Return (x, y) of the center of cell containing provided text 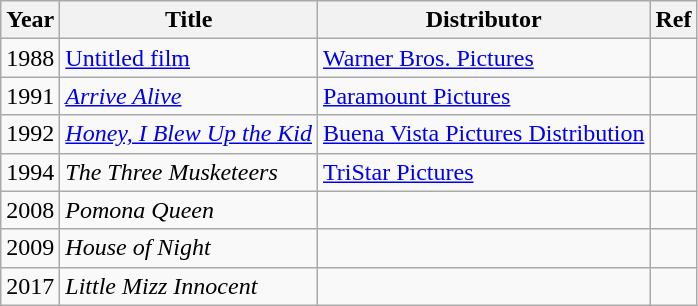
1988 (30, 58)
Year (30, 20)
House of Night (189, 248)
Little Mizz Innocent (189, 286)
2017 (30, 286)
1991 (30, 96)
Pomona Queen (189, 210)
Paramount Pictures (484, 96)
Warner Bros. Pictures (484, 58)
Honey, I Blew Up the Kid (189, 134)
Title (189, 20)
Arrive Alive (189, 96)
2009 (30, 248)
Distributor (484, 20)
Untitled film (189, 58)
1992 (30, 134)
Ref (674, 20)
2008 (30, 210)
1994 (30, 172)
TriStar Pictures (484, 172)
The Three Musketeers (189, 172)
Buena Vista Pictures Distribution (484, 134)
